Determine the [X, Y] coordinate at the center of the cell enclosing the given text.  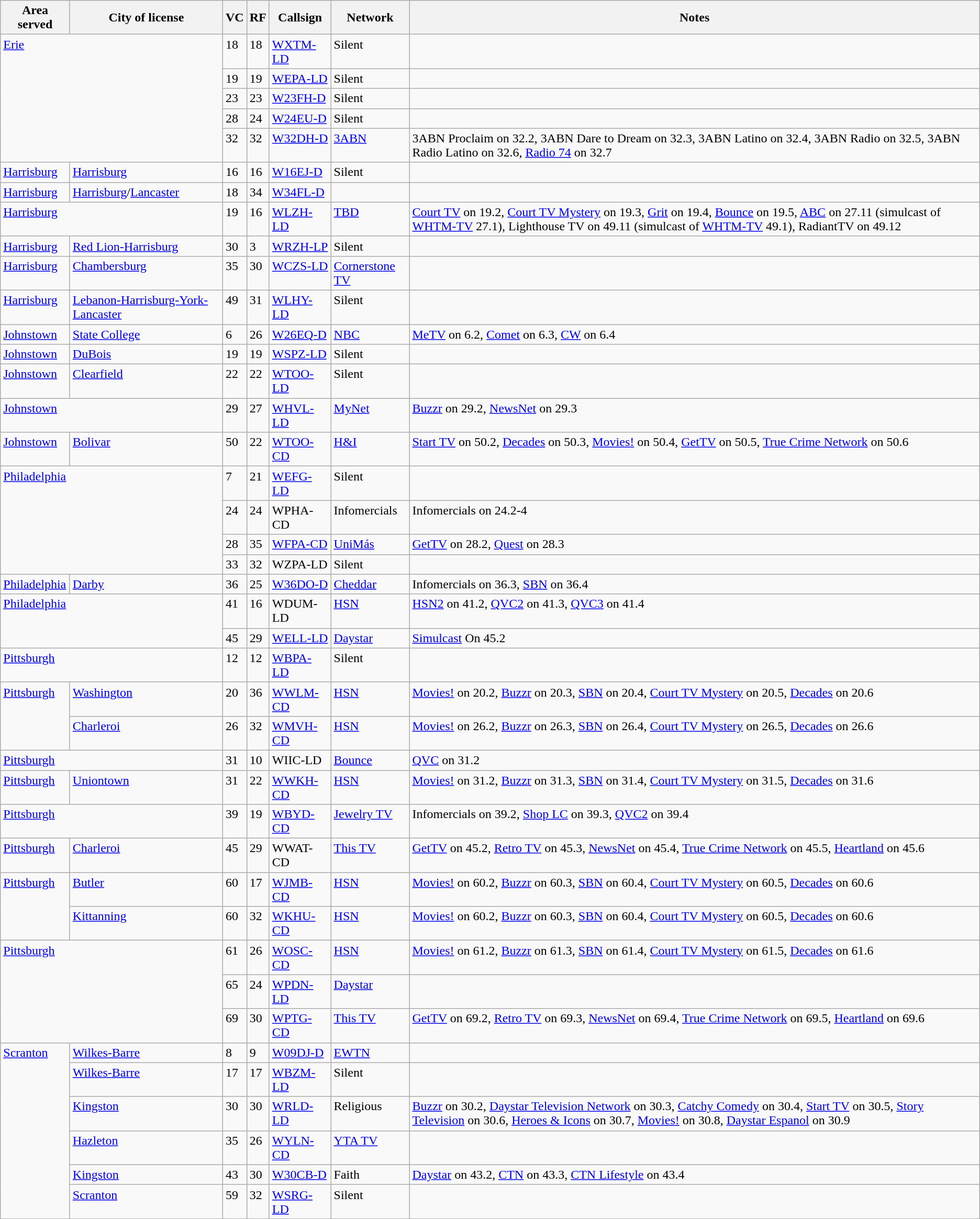
GetTV on 69.2, Retro TV on 69.3, NewsNet on 69.4, True Crime Network on 69.5, Heartland on 69.6 [694, 1026]
EWTN [370, 1053]
WBZM-LD [300, 1079]
WTOO-LD [300, 381]
43 [235, 1175]
WYLN-CD [300, 1147]
Cheddar [370, 584]
Lebanon-Harrisburg-York-Lancaster [146, 307]
Movies! on 31.2, Buzzr on 31.3, SBN on 31.4, Court TV Mystery on 31.5, Decades on 31.6 [694, 787]
WFPA-CD [300, 544]
MyNet [370, 416]
WWLM-CD [300, 699]
Infomercials on 39.2, Shop LC on 39.3, QVC2 on 39.4 [694, 822]
WXTM-LD [300, 51]
Red Lion-Harrisburg [146, 246]
59 [235, 1202]
3 [258, 246]
WLZH-LD [300, 219]
WIIC-LD [300, 760]
Cornerstone TV [370, 273]
Darby [146, 584]
WWAT-CD [300, 855]
39 [235, 822]
20 [235, 699]
WTOO-CD [300, 449]
Kittanning [146, 923]
UniMás [370, 544]
W34FL-D [300, 192]
21 [258, 484]
WDUM-LD [300, 611]
Movies! on 26.2, Buzzr on 26.3, SBN on 26.4, Court TV Mystery on 26.5, Decades on 26.6 [694, 733]
WCZS-LD [300, 273]
Movies! on 61.2, Buzzr on 61.3, SBN on 61.4, Court TV Mystery on 61.5, Decades on 61.6 [694, 958]
Area served [36, 18]
WLHY-LD [300, 307]
Uniontown [146, 787]
W09DJ-D [300, 1053]
Washington [146, 699]
Buzzr on 29.2, NewsNet on 29.3 [694, 416]
Harrisburg/Lancaster [146, 192]
65 [235, 991]
W26EQ-D [300, 334]
GetTV on 28.2, Quest on 28.3 [694, 544]
WBYD-CD [300, 822]
W36DO-D [300, 584]
3ABN Proclaim on 32.2, 3ABN Dare to Dream on 32.3, 3ABN Latino on 32.4, 3ABN Radio on 32.5, 3ABN Radio Latino on 32.6, Radio 74 on 32.7 [694, 146]
Chambersburg [146, 273]
WWKH-CD [300, 787]
WPTG-CD [300, 1026]
8 [235, 1053]
WHVL-LD [300, 416]
Religious [370, 1114]
27 [258, 416]
WEPA-LD [300, 79]
7 [235, 484]
WSRG-LD [300, 1202]
Daystar on 43.2, CTN on 43.3, CTN Lifestyle on 43.4 [694, 1175]
Infomercials [370, 517]
Bounce [370, 760]
Infomercials on 24.2-4 [694, 517]
Erie [112, 98]
WEFG-LD [300, 484]
WPHA-CD [300, 517]
Callsign [300, 18]
W32DH-D [300, 146]
WELL-LD [300, 638]
WRZH-LP [300, 246]
YTA TV [370, 1147]
WRLD-LD [300, 1114]
H&I [370, 449]
61 [235, 958]
Jewelry TV [370, 822]
WPDN-LD [300, 991]
Bolivar [146, 449]
WKHU-CD [300, 923]
Start TV on 50.2, Decades on 50.3, Movies! on 50.4, GetTV on 50.5, True Crime Network on 50.6 [694, 449]
WJMB-CD [300, 890]
Infomercials on 36.3, SBN on 36.4 [694, 584]
GetTV on 45.2, Retro TV on 45.3, NewsNet on 45.4, True Crime Network on 45.5, Heartland on 45.6 [694, 855]
WOSC-CD [300, 958]
W16EJ-D [300, 172]
69 [235, 1026]
41 [235, 611]
W24EU-D [300, 118]
MeTV on 6.2, Comet on 6.3, CW on 6.4 [694, 334]
WMVH-CD [300, 733]
49 [235, 307]
Movies! on 20.2, Buzzr on 20.3, SBN on 20.4, Court TV Mystery on 20.5, Decades on 20.6 [694, 699]
Butler [146, 890]
25 [258, 584]
QVC on 31.2 [694, 760]
W30CB-D [300, 1175]
W23FH-D [300, 98]
RF [258, 18]
VC [235, 18]
TBD [370, 219]
State College [146, 334]
WSPZ-LD [300, 354]
Network [370, 18]
Simulcast On 45.2 [694, 638]
6 [235, 334]
50 [235, 449]
34 [258, 192]
Notes [694, 18]
Faith [370, 1175]
City of license [146, 18]
9 [258, 1053]
3ABN [370, 146]
Clearfield [146, 381]
10 [258, 760]
DuBois [146, 354]
HSN2 on 41.2, QVC2 on 41.3, QVC3 on 41.4 [694, 611]
NBC [370, 334]
Hazleton [146, 1147]
WBPA-LD [300, 665]
WZPA-LD [300, 564]
33 [235, 564]
